Locate the cell with the specified text and output its (x, y) center coordinate. 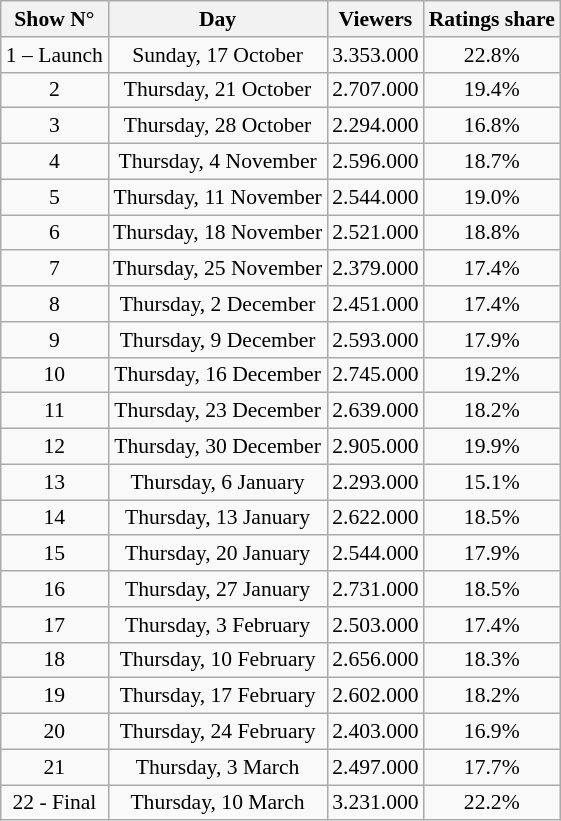
Show N° (54, 19)
11 (54, 411)
2.497.000 (375, 767)
Thursday, 10 March (218, 803)
2.656.000 (375, 660)
Thursday, 21 October (218, 90)
Thursday, 6 January (218, 482)
Viewers (375, 19)
2 (54, 90)
Thursday, 13 January (218, 518)
8 (54, 304)
Thursday, 28 October (218, 126)
20 (54, 732)
16.9% (492, 732)
22.2% (492, 803)
Thursday, 3 February (218, 625)
19.2% (492, 375)
21 (54, 767)
2.379.000 (375, 269)
Thursday, 24 February (218, 732)
Day (218, 19)
2.707.000 (375, 90)
15 (54, 554)
19.4% (492, 90)
4 (54, 162)
Thursday, 10 February (218, 660)
7 (54, 269)
2.602.000 (375, 696)
22 - Final (54, 803)
Thursday, 30 December (218, 447)
Thursday, 16 December (218, 375)
19 (54, 696)
Sunday, 17 October (218, 55)
Thursday, 23 December (218, 411)
18.7% (492, 162)
18 (54, 660)
2.596.000 (375, 162)
12 (54, 447)
2.503.000 (375, 625)
Thursday, 27 January (218, 589)
2.745.000 (375, 375)
16.8% (492, 126)
15.1% (492, 482)
Ratings share (492, 19)
Thursday, 3 March (218, 767)
2.294.000 (375, 126)
19.9% (492, 447)
9 (54, 340)
2.731.000 (375, 589)
10 (54, 375)
3 (54, 126)
6 (54, 233)
3.231.000 (375, 803)
3.353.000 (375, 55)
18.8% (492, 233)
2.639.000 (375, 411)
2.293.000 (375, 482)
Thursday, 18 November (218, 233)
Thursday, 9 December (218, 340)
Thursday, 17 February (218, 696)
Thursday, 11 November (218, 197)
22.8% (492, 55)
Thursday, 25 November (218, 269)
17 (54, 625)
2.622.000 (375, 518)
2.521.000 (375, 233)
13 (54, 482)
14 (54, 518)
Thursday, 20 January (218, 554)
Thursday, 2 December (218, 304)
2.451.000 (375, 304)
2.905.000 (375, 447)
17.7% (492, 767)
16 (54, 589)
19.0% (492, 197)
Thursday, 4 November (218, 162)
18.3% (492, 660)
2.403.000 (375, 732)
2.593.000 (375, 340)
5 (54, 197)
1 – Launch (54, 55)
